Detect which cell encompasses the target text, then output its (X, Y) center coordinate. 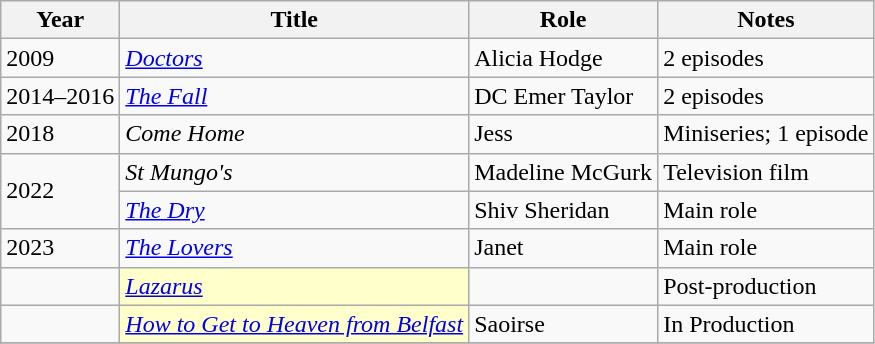
2014–2016 (60, 96)
How to Get to Heaven from Belfast (294, 324)
Saoirse (564, 324)
St Mungo's (294, 172)
Title (294, 20)
2023 (60, 248)
DC Emer Taylor (564, 96)
2022 (60, 191)
Come Home (294, 134)
2018 (60, 134)
In Production (766, 324)
The Fall (294, 96)
Shiv Sheridan (564, 210)
Doctors (294, 58)
Alicia Hodge (564, 58)
Post-production (766, 286)
Lazarus (294, 286)
The Lovers (294, 248)
Madeline McGurk (564, 172)
Role (564, 20)
Janet (564, 248)
Television film (766, 172)
Miniseries; 1 episode (766, 134)
2009 (60, 58)
Jess (564, 134)
Notes (766, 20)
Year (60, 20)
The Dry (294, 210)
